Pinpoint the cell where the given text exists, returning its [x, y] midpoint coordinate. 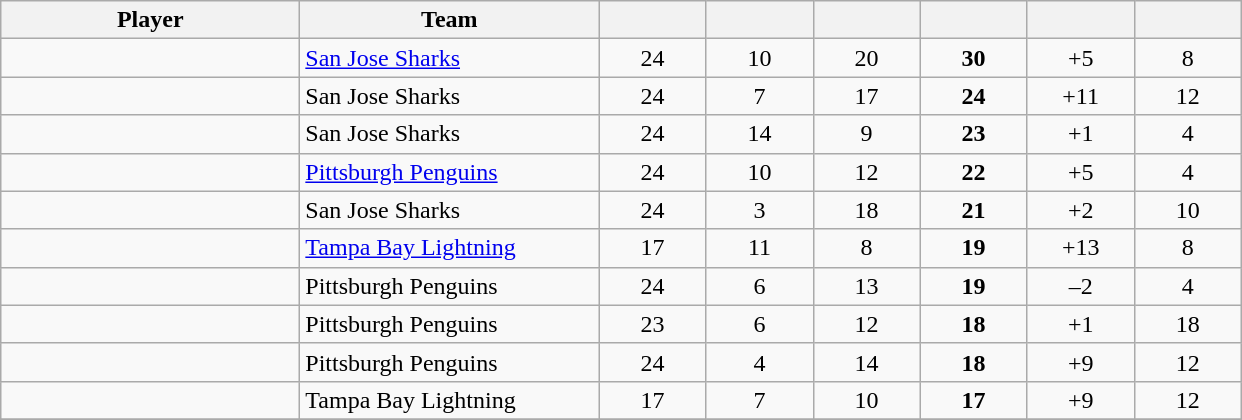
3 [760, 210]
–2 [1080, 286]
Player [150, 20]
30 [974, 58]
11 [760, 248]
22 [974, 172]
9 [866, 134]
+2 [1080, 210]
20 [866, 58]
21 [974, 210]
+13 [1080, 248]
Team [450, 20]
+11 [1080, 96]
13 [866, 286]
